From the cell containing the given text, extract its center point as [X, Y] coordinate. 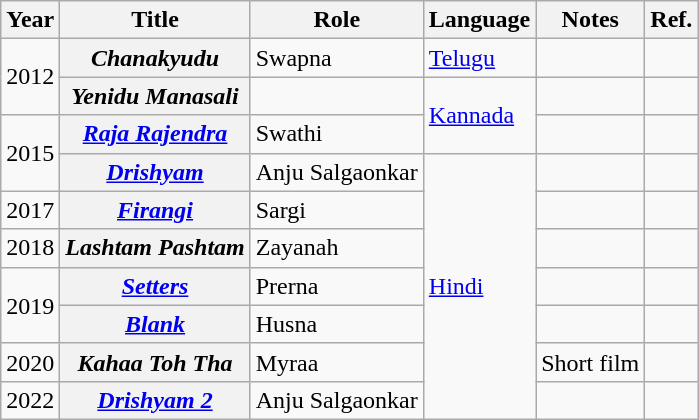
Zayanah [336, 248]
Ref. [672, 20]
Hindi [479, 286]
Prerna [336, 286]
Swapna [336, 58]
Short film [590, 362]
2012 [30, 77]
Firangi [155, 210]
Year [30, 20]
2020 [30, 362]
Swathi [336, 134]
2018 [30, 248]
Drishyam 2 [155, 400]
Language [479, 20]
Chanakyudu [155, 58]
2015 [30, 153]
Kannada [479, 115]
Kahaa Toh Tha [155, 362]
Myraa [336, 362]
Setters [155, 286]
2022 [30, 400]
Raja Rajendra [155, 134]
Blank [155, 324]
Lashtam Pashtam [155, 248]
2019 [30, 305]
Role [336, 20]
Drishyam [155, 172]
2017 [30, 210]
Sargi [336, 210]
Title [155, 20]
Husna [336, 324]
Yenidu Manasali [155, 96]
Notes [590, 20]
Telugu [479, 58]
